Determine the (X, Y) coordinate at the center of the cell enclosing the given text.  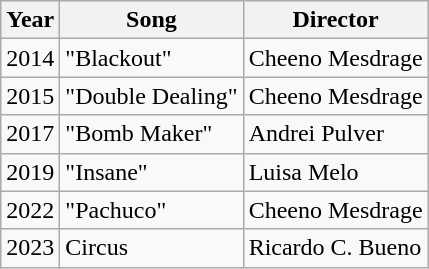
2023 (30, 248)
Luisa Melo (336, 172)
2019 (30, 172)
"Bomb Maker" (152, 134)
Circus (152, 248)
"Insane" (152, 172)
Song (152, 20)
2017 (30, 134)
2014 (30, 58)
Ricardo C. Bueno (336, 248)
"Double Dealing" (152, 96)
2022 (30, 210)
Year (30, 20)
Andrei Pulver (336, 134)
Director (336, 20)
"Blackout" (152, 58)
2015 (30, 96)
"Pachuco" (152, 210)
